Return the [X, Y] coordinate for the center point of the cell that contains the specified text.  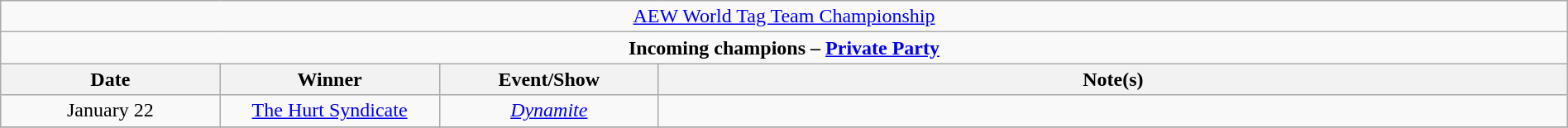
Event/Show [549, 79]
The Hurt Syndicate [329, 111]
Dynamite [549, 111]
Incoming champions – Private Party [784, 48]
Date [111, 79]
AEW World Tag Team Championship [784, 17]
January 22 [111, 111]
Note(s) [1113, 79]
Winner [329, 79]
